Find where the given text appears and provide that cell's center as (X, Y) coordinate. 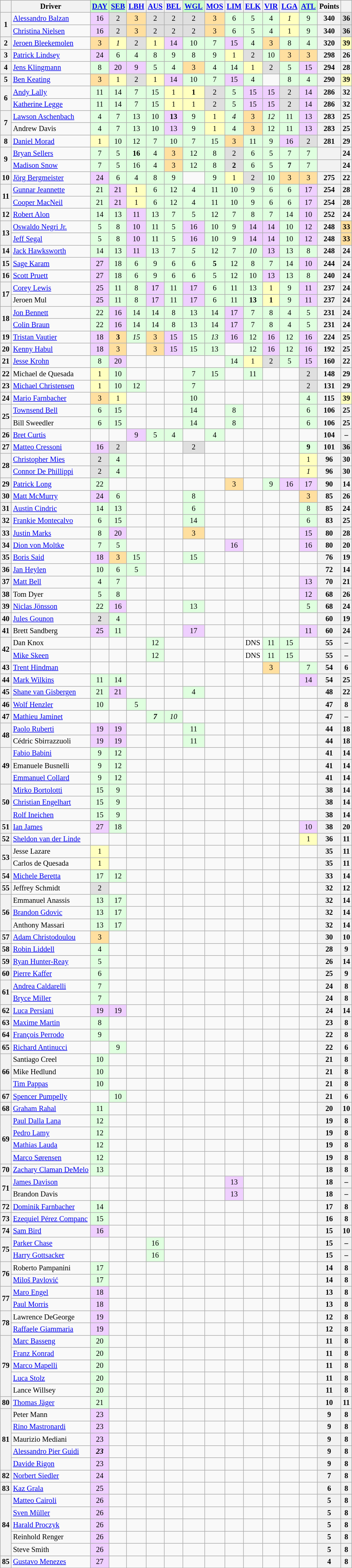
64 (6, 1035)
Ezequiel Pérez Companc (51, 1219)
DAY (100, 6)
Paul Dalla Lana (51, 1121)
Spencer Pumpelly (51, 1096)
Tom Dyer (51, 594)
VIR (271, 6)
Fabio Babini (51, 753)
Kaz Grala (51, 1488)
50 (6, 802)
46 (6, 704)
Reinhold Renger (51, 1537)
Miloš Pavlović (51, 1280)
Jörg Bergmeister (51, 178)
275 (329, 178)
Shane van Gisbergen (51, 692)
Matteo Cairoli (51, 1500)
67 (6, 1096)
Trent Hindman (51, 668)
BEL (173, 6)
101 (329, 447)
LIM (234, 6)
Madison Snow (51, 166)
73 (6, 1219)
Paul Morris (51, 1305)
75 (6, 1250)
Andrew Davis (51, 129)
Christopher Mies (51, 460)
61 (6, 992)
WGL (194, 6)
58 (6, 949)
Maxime Martin (51, 1023)
Santiago Creel (51, 1060)
Alessandro Pier Guidi (51, 1452)
Bryan Sellers (51, 153)
Jan Heylen (51, 570)
244 (329, 263)
82 (6, 1476)
90 (329, 484)
240 (329, 276)
Michael de Quesada (51, 374)
Daniel Morad (51, 141)
81 (6, 1439)
Jon Bennett (51, 313)
Marco Sørensen (51, 1158)
Sam Bird (51, 1231)
69 (6, 1139)
Parker Chase (51, 1243)
71 (6, 1188)
Boris Said (51, 557)
Alessandro Balzan (51, 19)
Mirko Bortolotti (51, 790)
Tim Pappas (51, 1084)
Katherine Legge (51, 104)
Jens Klingmann (51, 68)
Steve Smith (51, 1549)
MOS (215, 6)
Maro Engel (51, 1292)
Scott Pruett (51, 276)
Robin Liddell (51, 949)
Cooper MacNeil (51, 202)
Luca Stolz (51, 1378)
Luca Persiani (51, 1011)
Gustavo Menezes (51, 1562)
Points (329, 6)
Patrick Lindsey (51, 55)
Dan Knox (51, 643)
Bryce Miller (51, 998)
Mark Wilkins (51, 680)
Mike Skeen (51, 655)
Sage Karam (51, 263)
Mathieu Jaminet (51, 716)
Emmanuel Collard (51, 778)
Andy Lally (51, 92)
Bret Curtis (51, 435)
Jeff Segal (51, 239)
ELK (253, 6)
Robert Alon (51, 214)
Richard Antinucci (51, 1047)
LGA (289, 6)
Matt Bell (51, 582)
Pedro Lamy (51, 1133)
LBH (136, 6)
Lance Willsey (51, 1390)
57 (6, 937)
Gunnar Jeannette (51, 190)
Sven Müller (51, 1513)
252 (329, 214)
Peter Mann (51, 1415)
Rino Mastronardi (51, 1427)
52 (6, 839)
Ryan Hunter-Reay (51, 962)
Matt McMurry (51, 496)
Emmanuel Anassis (51, 900)
Mario Farnbacher (51, 398)
131 (329, 386)
Kenny Habul (51, 349)
Ben Keating (51, 80)
Emanuele Busnelli (51, 766)
AUS (155, 6)
78 (6, 1323)
Brandon Gdovic (51, 913)
Wolf Henzler (51, 704)
Marc Basseng (51, 1341)
Thomas Jäger (51, 1402)
Rolf Ineichen (51, 815)
Driver (51, 6)
298 (329, 55)
Corey Lewis (51, 288)
Townsend Bell (51, 410)
320 (329, 43)
Anthony Massari (51, 925)
Jeroen Bleekemolen (51, 43)
Austin Cindric (51, 508)
Maurizio Mediani (51, 1439)
Norbert Siedler (51, 1476)
Colin Braun (51, 325)
77 (6, 1298)
290 (329, 80)
49 (6, 766)
Graham Rahal (51, 1108)
Paolo Ruberti (51, 729)
45 (6, 692)
40 (6, 619)
Tristan Vautier (51, 337)
224 (329, 337)
160 (329, 361)
Jeroen Mul (51, 300)
148 (329, 374)
François Perrodo (51, 1035)
Jesse Krohn (51, 361)
62 (6, 1011)
Dion von Moltke (51, 545)
Lawson Aschenbach (51, 116)
56 (6, 913)
79 (6, 1366)
Davide Rigon (51, 1464)
Brandon Davis (51, 1194)
SEB (118, 6)
Matteo Cressoni (51, 447)
66 (6, 1072)
281 (329, 141)
Harry Gottsacker (51, 1255)
Justin Marks (51, 533)
Bill Sweedler (51, 423)
192 (329, 349)
31 (6, 508)
James Davison (51, 1182)
115 (329, 398)
59 (6, 962)
Mathias Lauda (51, 1145)
Dominik Farnbacher (51, 1207)
Frankie Montecalvo (51, 521)
Roberto Pampanini (51, 1268)
Sheldon van der Linde (51, 839)
Raffaele Giammaria (51, 1329)
42 (6, 649)
Christian Engelhart (51, 802)
Jules Gounon (51, 619)
Ian James (51, 827)
Jeffrey Schmidt (51, 888)
43 (6, 668)
Connor De Phillippi (51, 472)
65 (6, 1047)
Oswaldo Negri Jr. (51, 227)
63 (6, 1023)
ATL (308, 6)
104 (329, 435)
Brett Sandberg (51, 631)
51 (6, 827)
Harald Proczyk (51, 1525)
Cédric Sbirrazzuoli (51, 741)
Mike Hedlund (51, 1072)
74 (6, 1231)
Andrea Caldarelli (51, 986)
53 (6, 857)
Patrick Long (51, 484)
Niclas Jönsson (51, 607)
Michael Christensen (51, 386)
Zachary Claman DeMelo (51, 1170)
Carlos de Quesada (51, 864)
34 (6, 545)
Lawrence DeGeorge (51, 1317)
294 (329, 68)
Pierre Kaffer (51, 974)
Marco Mapelli (51, 1366)
37 (6, 582)
Michele Beretta (51, 876)
Jack Hawksworth (51, 251)
Adam Christodoulou (51, 937)
Franz Konrad (51, 1354)
Christina Nielsen (51, 31)
Jesse Lazare (51, 852)
84 (6, 1525)
